Extract the (X, Y) coordinate from the center of the cell holding the provided text.  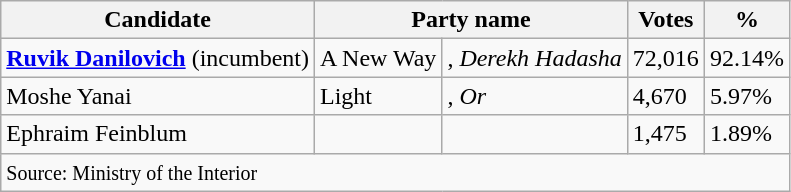
Candidate (158, 20)
A New Way (378, 58)
1.89% (746, 134)
Source: Ministry of the Interior (396, 172)
, Derekh Hadasha (534, 58)
, Or (534, 96)
92.14% (746, 58)
Party name (472, 20)
72,016 (666, 58)
Ephraim Feinblum (158, 134)
Light (378, 96)
% (746, 20)
Ruvik Danilovich (incumbent) (158, 58)
Votes (666, 20)
5.97% (746, 96)
4,670 (666, 96)
Moshe Yanai (158, 96)
1,475 (666, 134)
